Determine the [X, Y] coordinate at the center of the cell enclosing the given text.  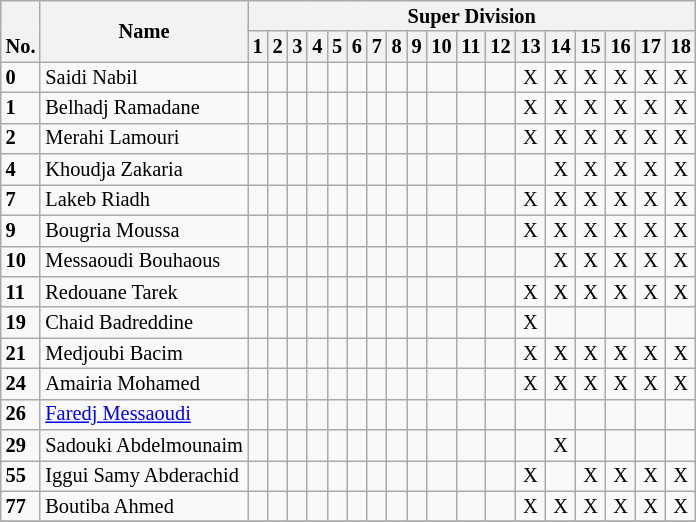
Amairia Mohamed [144, 384]
Redouane Tarek [144, 292]
55 [21, 476]
21 [21, 354]
26 [21, 414]
19 [21, 322]
13 [530, 46]
24 [21, 384]
Faredj Messaoudi [144, 414]
29 [21, 446]
Saidi Nabil [144, 78]
Belhadj Ramadane [144, 108]
No. [21, 30]
Super Division [472, 16]
14 [560, 46]
Bougria Moussa [144, 230]
16 [621, 46]
6 [357, 46]
Name [144, 30]
77 [21, 506]
15 [591, 46]
Medjoubi Bacim [144, 354]
Sadouki Abdelmounaim [144, 446]
Iggui Samy Abderachid [144, 476]
8 [397, 46]
5 [337, 46]
Merahi Lamouri [144, 138]
0 [21, 78]
18 [681, 46]
Chaid Badreddine [144, 322]
Lakeb Riadh [144, 200]
17 [651, 46]
Khoudja Zakaria [144, 170]
Boutiba Ahmed [144, 506]
Messaoudi Bouhaous [144, 262]
3 [297, 46]
12 [500, 46]
